Scan for the cell matching the given text and deliver its [X, Y] coordinate at center. 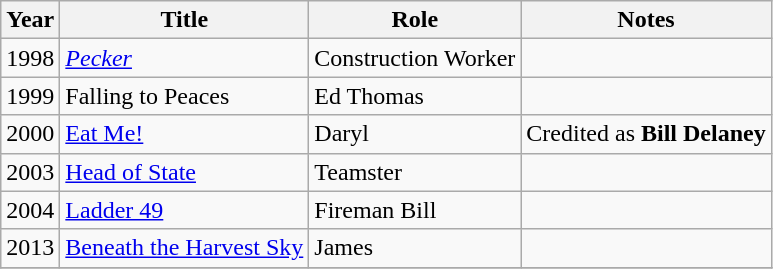
Title [184, 20]
1999 [30, 96]
Teamster [415, 172]
1998 [30, 58]
Eat Me! [184, 134]
Construction Worker [415, 58]
Ladder 49 [184, 210]
Notes [646, 20]
Falling to Peaces [184, 96]
Head of State [184, 172]
2003 [30, 172]
Pecker [184, 58]
Daryl [415, 134]
Ed Thomas [415, 96]
James [415, 248]
Beneath the Harvest Sky [184, 248]
Year [30, 20]
2004 [30, 210]
2013 [30, 248]
Role [415, 20]
2000 [30, 134]
Fireman Bill [415, 210]
Credited as Bill Delaney [646, 134]
